Extract the [X, Y] coordinate from the center of the cell holding the provided text.  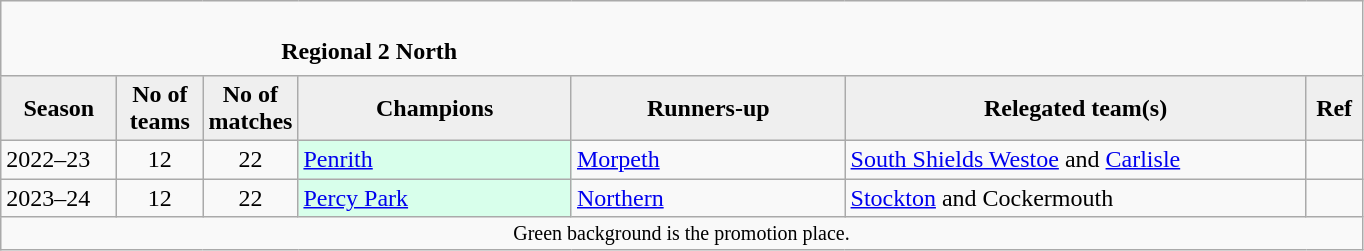
No of teams [160, 108]
Relegated team(s) [1076, 108]
Percy Park [435, 197]
Northern [708, 197]
Runners-up [708, 108]
South Shields Westoe and Carlisle [1076, 159]
Ref [1334, 108]
Stockton and Cockermouth [1076, 197]
Green background is the promotion place. [682, 234]
2022–23 [59, 159]
2023–24 [59, 197]
Champions [435, 108]
Penrith [435, 159]
Season [59, 108]
No of matches [250, 108]
Morpeth [708, 159]
